Find where the given text appears and provide that cell's center as (x, y) coordinate. 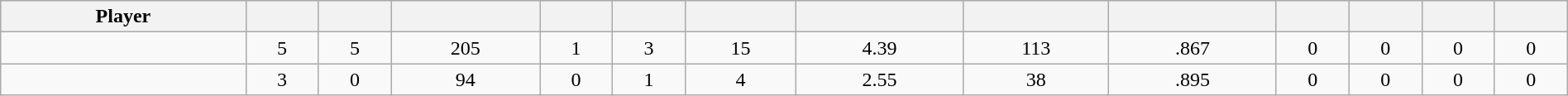
.867 (1193, 48)
38 (1036, 79)
205 (466, 48)
2.55 (879, 79)
.895 (1193, 79)
94 (466, 79)
4 (741, 79)
Player (123, 17)
4.39 (879, 48)
113 (1036, 48)
15 (741, 48)
